Capture the cell that displays the provided text and extract its [X, Y] central coordinate. 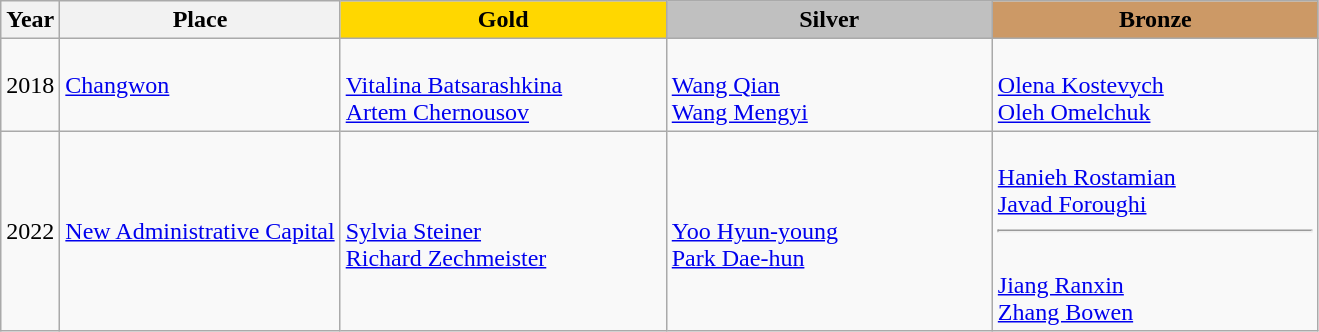
2022 [30, 231]
Olena KostevychOleh Omelchuk [1155, 85]
Yoo Hyun-youngPark Dae-hun [829, 231]
Place [200, 20]
Year [30, 20]
Gold [503, 20]
Sylvia SteinerRichard Zechmeister [503, 231]
New Administrative Capital [200, 231]
Wang QianWang Mengyi [829, 85]
Bronze [1155, 20]
Silver [829, 20]
2018 [30, 85]
Changwon [200, 85]
Hanieh RostamianJavad ForoughiJiang RanxinZhang Bowen [1155, 231]
Vitalina BatsarashkinaArtem Chernousov [503, 85]
